Locate the cell with the specified text and output its (x, y) center coordinate. 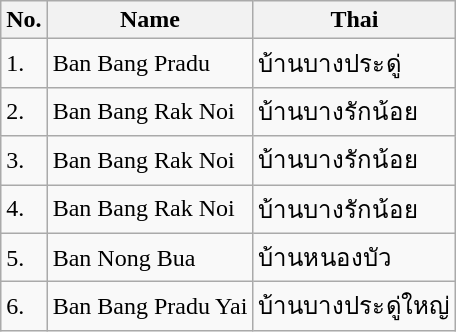
Name (150, 20)
Ban Bang Pradu (150, 64)
บ้านบางประดู่ (354, 64)
3. (24, 160)
5. (24, 258)
6. (24, 306)
1. (24, 64)
4. (24, 208)
บ้านบางประดู่ใหญ่ (354, 306)
บ้านหนองบัว (354, 258)
Ban Bang Pradu Yai (150, 306)
No. (24, 20)
Thai (354, 20)
2. (24, 112)
Ban Nong Bua (150, 258)
